Scan for the cell matching the given text and deliver its (X, Y) coordinate at center. 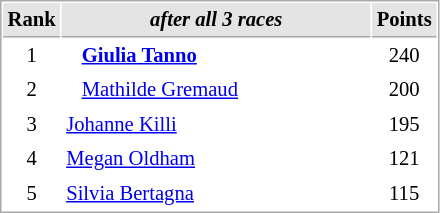
Johanne Killi (216, 124)
121 (404, 158)
200 (404, 90)
Points (404, 20)
Giulia Tanno (216, 56)
4 (32, 158)
115 (404, 194)
5 (32, 194)
Megan Oldham (216, 158)
Silvia Bertagna (216, 194)
1 (32, 56)
240 (404, 56)
Mathilde Gremaud (216, 90)
after all 3 races (216, 20)
3 (32, 124)
195 (404, 124)
Rank (32, 20)
2 (32, 90)
